Detect which cell encompasses the target text, then output its [x, y] center coordinate. 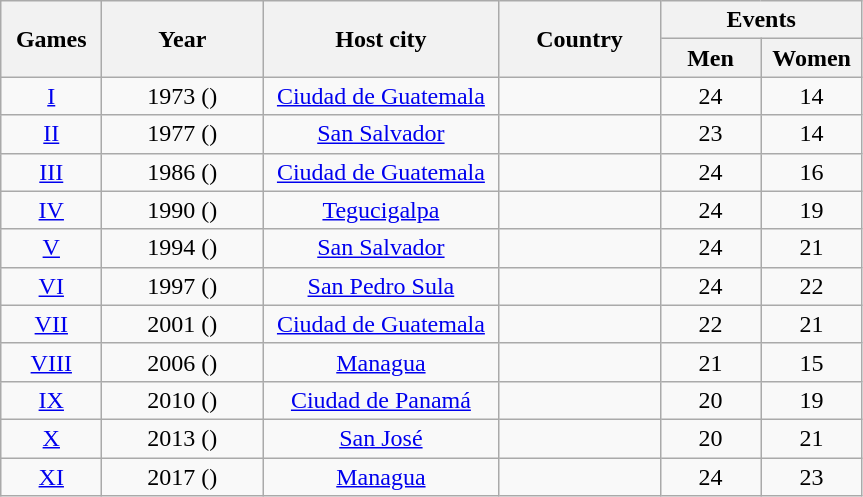
XI [52, 477]
III [52, 172]
Host city [381, 39]
1994 () [182, 248]
1977 () [182, 134]
X [52, 438]
1997 () [182, 286]
San Pedro Sula [381, 286]
Men [710, 58]
Year [182, 39]
I [52, 96]
VI [52, 286]
2017 () [182, 477]
San José [381, 438]
V [52, 248]
VII [52, 324]
2013 () [182, 438]
2010 () [182, 400]
2006 () [182, 362]
II [52, 134]
Ciudad de Panamá [381, 400]
VIII [52, 362]
15 [812, 362]
Games [52, 39]
1973 () [182, 96]
16 [812, 172]
1990 () [182, 210]
1986 () [182, 172]
2001 () [182, 324]
Women [812, 58]
Tegucigalpa [381, 210]
IV [52, 210]
Country [580, 39]
IX [52, 400]
Events [761, 20]
